Output the (X, Y) coordinate of the center of the cell containing the given text.  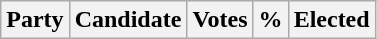
Party (35, 20)
Candidate (128, 20)
Votes (220, 20)
Elected (332, 20)
% (270, 20)
